Search for the cell housing the specified text and yield its [X, Y] center coordinate. 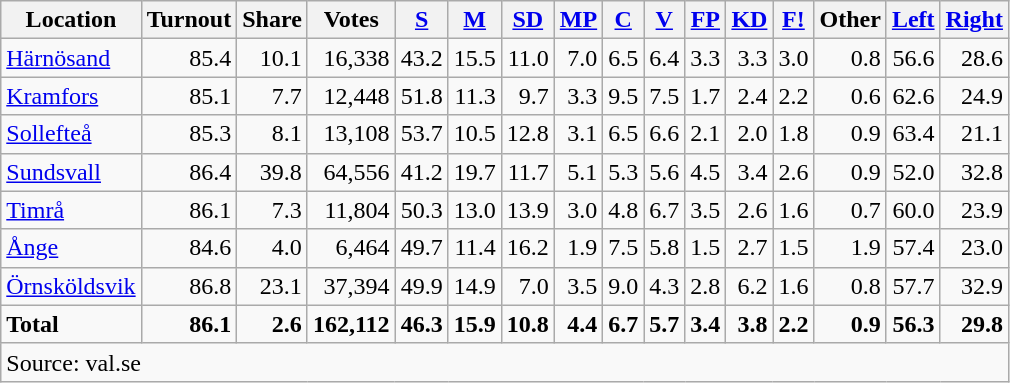
50.3 [422, 210]
Votes [351, 20]
Source: val.se [505, 362]
9.7 [528, 96]
0.7 [850, 210]
MP [578, 20]
56.3 [913, 324]
4.5 [706, 172]
12.8 [528, 134]
57.7 [913, 286]
2.7 [750, 248]
6.6 [664, 134]
5.7 [664, 324]
41.2 [422, 172]
10.1 [272, 58]
13.9 [528, 210]
46.3 [422, 324]
64,556 [351, 172]
V [664, 20]
5.3 [624, 172]
23.1 [272, 286]
11.7 [528, 172]
12,448 [351, 96]
4.3 [664, 286]
6.4 [664, 58]
S [422, 20]
13,108 [351, 134]
Turnout [189, 20]
Kramfors [71, 96]
1.8 [794, 134]
53.7 [422, 134]
2.8 [706, 286]
15.9 [474, 324]
16,338 [351, 58]
KD [750, 20]
6,464 [351, 248]
49.7 [422, 248]
85.4 [189, 58]
51.8 [422, 96]
14.9 [474, 286]
6.2 [750, 286]
24.9 [974, 96]
Örnsköldsvik [71, 286]
2.0 [750, 134]
32.9 [974, 286]
85.3 [189, 134]
4.0 [272, 248]
37,394 [351, 286]
9.0 [624, 286]
49.9 [422, 286]
FP [706, 20]
3.1 [578, 134]
7.3 [272, 210]
86.4 [189, 172]
Ånge [71, 248]
5.8 [664, 248]
M [474, 20]
SD [528, 20]
23.9 [974, 210]
86.8 [189, 286]
Location [71, 20]
60.0 [913, 210]
29.8 [974, 324]
1.7 [706, 96]
Sollefteå [71, 134]
32.8 [974, 172]
52.0 [913, 172]
C [624, 20]
62.6 [913, 96]
2.1 [706, 134]
11.4 [474, 248]
11.3 [474, 96]
Right [974, 20]
11.0 [528, 58]
2.4 [750, 96]
Sundsvall [71, 172]
19.7 [474, 172]
0.6 [850, 96]
10.5 [474, 134]
162,112 [351, 324]
10.8 [528, 324]
4.4 [578, 324]
5.6 [664, 172]
3.8 [750, 324]
4.8 [624, 210]
7.7 [272, 96]
F! [794, 20]
8.1 [272, 134]
84.6 [189, 248]
15.5 [474, 58]
13.0 [474, 210]
Total [71, 324]
28.6 [974, 58]
21.1 [974, 134]
39.8 [272, 172]
63.4 [913, 134]
23.0 [974, 248]
Timrå [71, 210]
43.2 [422, 58]
16.2 [528, 248]
56.6 [913, 58]
Härnösand [71, 58]
11,804 [351, 210]
Left [913, 20]
85.1 [189, 96]
Other [850, 20]
57.4 [913, 248]
9.5 [624, 96]
5.1 [578, 172]
Share [272, 20]
